Return the [x, y] coordinate for the center point of the cell that contains the specified text.  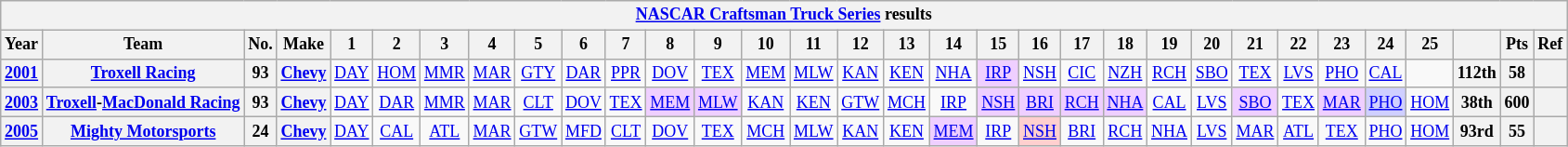
8 [670, 45]
600 [1517, 102]
3 [446, 45]
11 [813, 45]
Troxell-MacDonald Racing [143, 102]
9 [719, 45]
Make [304, 45]
17 [1082, 45]
25 [1430, 45]
14 [953, 45]
21 [1255, 45]
1 [352, 45]
Year [22, 45]
58 [1517, 73]
5 [538, 45]
22 [1299, 45]
112th [1478, 73]
CIC [1082, 73]
2 [397, 45]
18 [1125, 45]
13 [907, 45]
NASCAR Craftsman Truck Series results [784, 15]
NZH [1125, 73]
GTY [538, 73]
PPR [626, 73]
2001 [22, 73]
38th [1478, 102]
93rd [1478, 130]
20 [1212, 45]
4 [492, 45]
55 [1517, 130]
Mighty Motorsports [143, 130]
7 [626, 45]
Team [143, 45]
12 [861, 45]
Ref [1550, 45]
16 [1040, 45]
MFD [584, 130]
10 [766, 45]
15 [999, 45]
2003 [22, 102]
2005 [22, 130]
Pts [1517, 45]
No. [260, 45]
6 [584, 45]
19 [1170, 45]
23 [1341, 45]
Troxell Racing [143, 73]
